Search for the cell housing the specified text and yield its (X, Y) center coordinate. 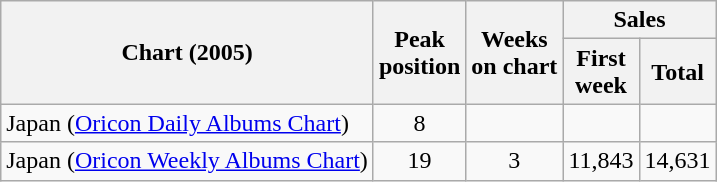
11,843 (601, 161)
Total (678, 72)
19 (419, 161)
Peakposition (419, 52)
14,631 (678, 161)
Sales (640, 20)
Chart (2005) (188, 52)
Japan (Oricon Daily Albums Chart) (188, 123)
8 (419, 123)
Firstweek (601, 72)
Weekson chart (514, 52)
Japan (Oricon Weekly Albums Chart) (188, 161)
3 (514, 161)
